Output the (X, Y) coordinate of the center of the cell containing the given text.  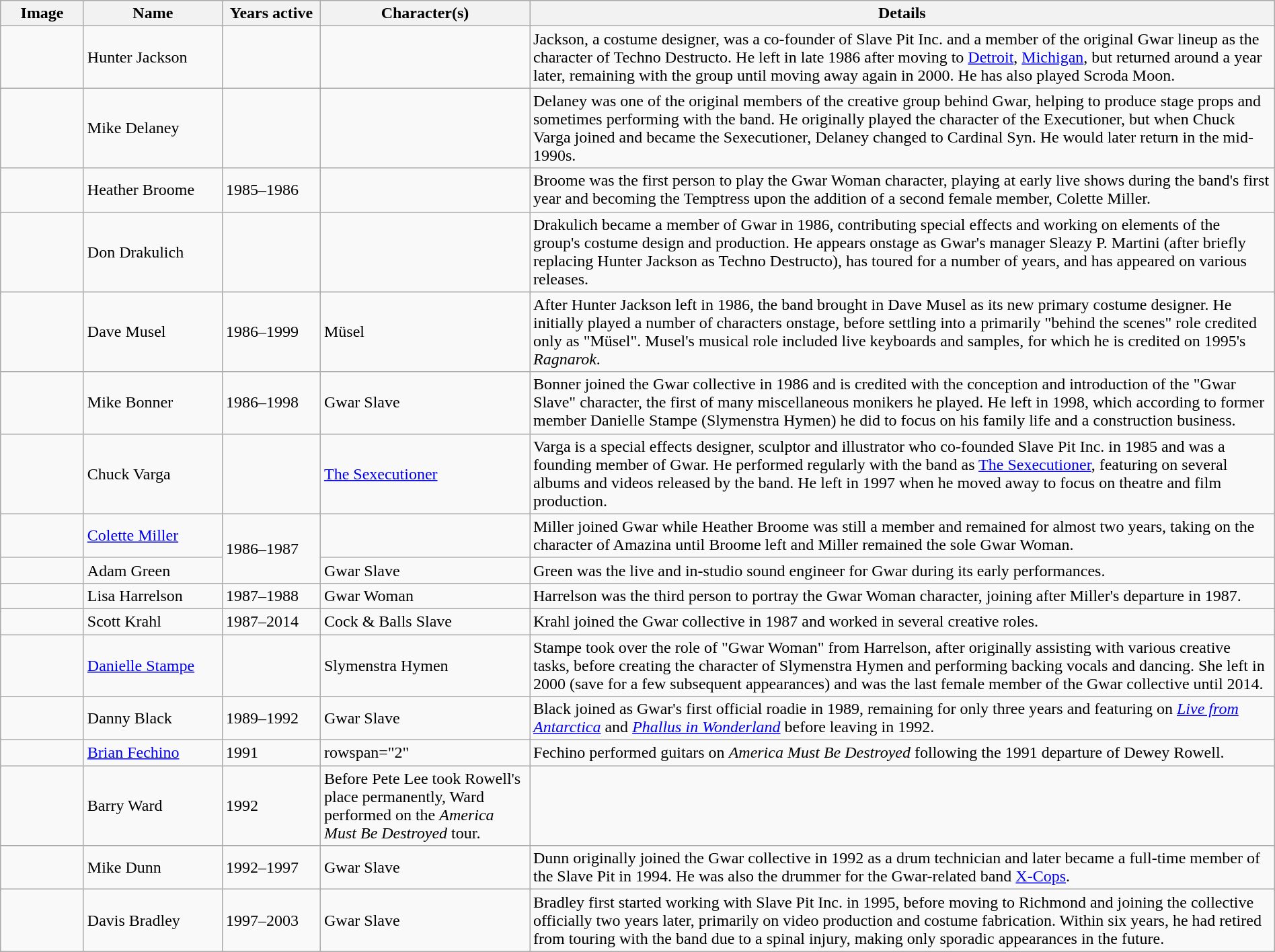
Details (902, 13)
Don Drakulich (153, 251)
1986–1999 (271, 332)
Dave Musel (153, 332)
Before Pete Lee took Rowell's place permanently, Ward performed on the America Must Be Destroyed tour. (425, 805)
Image (42, 13)
Harrelson was the third person to portray the Gwar Woman character, joining after Miller's departure in 1987. (902, 596)
1997–2003 (271, 920)
Mike Bonner (153, 403)
Scott Krahl (153, 621)
1991 (271, 753)
Mike Delaney (153, 128)
Gwar Woman (425, 596)
1992–1997 (271, 867)
Brian Fechino (153, 753)
rowspan="2" (425, 753)
1989–1992 (271, 718)
Adam Green (153, 570)
Heather Broome (153, 190)
The Sexecutioner (425, 473)
Character(s) (425, 13)
Müsel (425, 332)
Green was the live and in-studio sound engineer for Gwar during its early performances. (902, 570)
1985–1986 (271, 190)
Years active (271, 13)
1986–1987 (271, 549)
Lisa Harrelson (153, 596)
Fechino performed guitars on America Must Be Destroyed following the 1991 departure of Dewey Rowell. (902, 753)
Krahl joined the Gwar collective in 1987 and worked in several creative roles. (902, 621)
1987–1988 (271, 596)
Mike Dunn (153, 867)
Davis Bradley (153, 920)
Slymenstra Hymen (425, 666)
Colette Miller (153, 535)
Chuck Varga (153, 473)
1986–1998 (271, 403)
Danny Black (153, 718)
1987–2014 (271, 621)
Name (153, 13)
1992 (271, 805)
Danielle Stampe (153, 666)
Hunter Jackson (153, 57)
Cock & Balls Slave (425, 621)
Barry Ward (153, 805)
